Return (x, y) of the center of cell containing provided text 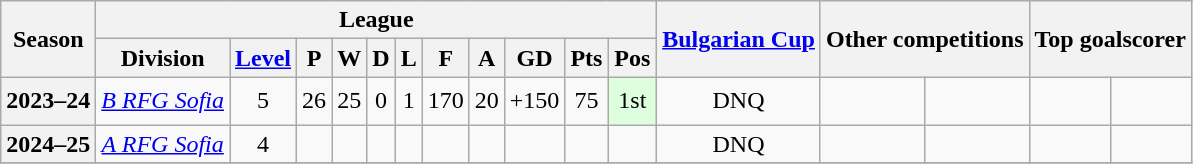
0 (381, 101)
Pos (632, 58)
F (446, 58)
Level (264, 58)
Season (48, 39)
A RFG Sofia (163, 144)
W (350, 58)
Bulgarian Cup (739, 39)
2024–25 (48, 144)
Pts (586, 58)
25 (350, 101)
L (408, 58)
+150 (534, 101)
1 (408, 101)
5 (264, 101)
League (376, 20)
75 (586, 101)
Top goalscorer (1110, 39)
B RFG Sofia (163, 101)
170 (446, 101)
1st (632, 101)
26 (314, 101)
20 (486, 101)
P (314, 58)
A (486, 58)
Other competitions (924, 39)
4 (264, 144)
Division (163, 58)
GD (534, 58)
D (381, 58)
2023–24 (48, 101)
